Provide the (X, Y) coordinate of the cell's center where the given text is located.  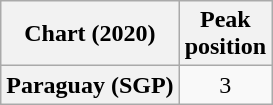
Paraguay (SGP) (90, 85)
Peakposition (225, 34)
3 (225, 85)
Chart (2020) (90, 34)
